Determine the [x, y] coordinate at the center of the cell enclosing the given text.  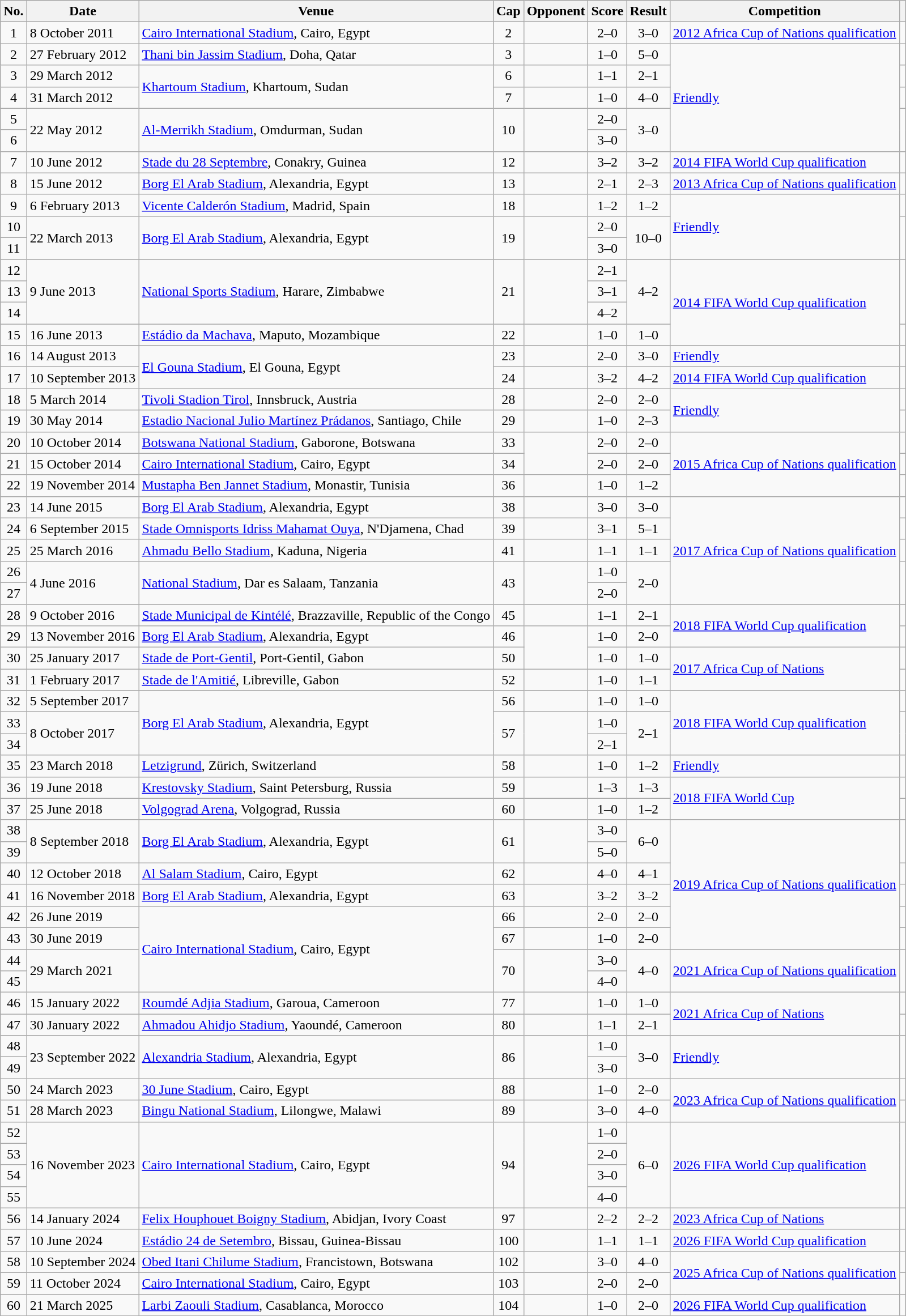
104 [508, 1305]
13 November 2016 [83, 637]
15 January 2022 [83, 1003]
4 [14, 97]
10 October 2014 [83, 442]
11 October 2024 [83, 1283]
Stade Omnisports Idriss Mahamat Ouya, N'Djamena, Chad [316, 529]
2013 Africa Cup of Nations qualification [784, 184]
9 June 2013 [83, 292]
Cap [508, 11]
9 October 2016 [83, 615]
2019 Africa Cup of Nations qualification [784, 884]
Thani bin Jassim Stadium, Doha, Qatar [316, 54]
2017 Africa Cup of Nations [784, 669]
77 [508, 1003]
62 [508, 874]
49 [14, 1068]
Vicente Calderón Stadium, Madrid, Spain [316, 205]
Khartoum Stadium, Khartoum, Sudan [316, 87]
2021 Africa Cup of Nations [784, 1014]
16 June 2013 [83, 335]
54 [14, 1176]
14 [14, 313]
2017 Africa Cup of Nations qualification [784, 550]
Estádio 24 de Setembro, Bissau, Guinea-Bissau [316, 1240]
8 October 2017 [83, 734]
National Stadium, Dar es Salaam, Tanzania [316, 582]
Stade de l'Amitié, Libreville, Gabon [316, 680]
53 [14, 1154]
5 [14, 119]
103 [508, 1283]
51 [14, 1111]
Letzigrund, Zürich, Switzerland [316, 766]
30 June 2019 [83, 938]
5 September 2017 [83, 701]
10 June 2024 [83, 1240]
Stade Municipal de Kintélé, Brazzaville, Republic of the Congo [316, 615]
2018 FIFA World Cup [784, 798]
Mustapha Ben Jannet Stadium, Monastir, Tunisia [316, 485]
22 May 2012 [83, 130]
10 September 2024 [83, 1262]
10–0 [648, 237]
27 February 2012 [83, 54]
26 June 2019 [83, 917]
Stade du 28 Septembre, Conakry, Guinea [316, 162]
Ahmadou Ahidjo Stadium, Yaoundé, Cameroon [316, 1025]
19 November 2014 [83, 485]
Volgograd Arena, Volgograd, Russia [316, 809]
Venue [316, 11]
25 June 2018 [83, 809]
67 [508, 938]
22 March 2013 [83, 237]
5 March 2014 [83, 399]
Al-Merrikh Stadium, Omdurman, Sudan [316, 130]
15 October 2014 [83, 464]
Result [648, 11]
14 August 2013 [83, 356]
National Sports Stadium, Harare, Zimbabwe [316, 292]
4 June 2016 [83, 582]
Ahmadu Bello Stadium, Kaduna, Nigeria [316, 550]
17 [14, 378]
30 May 2014 [83, 421]
30 [14, 658]
30 January 2022 [83, 1025]
12 October 2018 [83, 874]
2023 Africa Cup of Nations [784, 1219]
Larbi Zaouli Stadium, Casablanca, Morocco [316, 1305]
10 September 2013 [83, 378]
94 [508, 1165]
27 [14, 593]
102 [508, 1262]
61 [508, 841]
25 [14, 550]
28 March 2023 [83, 1111]
Botswana National Stadium, Gaborone, Botswana [316, 442]
63 [508, 895]
1 [14, 33]
El Gouna Stadium, El Gouna, Egypt [316, 367]
80 [508, 1025]
26 [14, 572]
23 March 2018 [83, 766]
37 [14, 809]
32 [14, 701]
47 [14, 1025]
30 June Stadium, Cairo, Egypt [316, 1089]
Bingu National Stadium, Lilongwe, Malawi [316, 1111]
24 March 2023 [83, 1089]
66 [508, 917]
23 September 2022 [83, 1057]
Krestovsky Stadium, Saint Petersburg, Russia [316, 787]
86 [508, 1057]
16 [14, 356]
8 [14, 184]
31 March 2012 [83, 97]
70 [508, 971]
10 June 2012 [83, 162]
8 September 2018 [83, 841]
Al Salam Stadium, Cairo, Egypt [316, 874]
2021 Africa Cup of Nations qualification [784, 971]
11 [14, 248]
Tivoli Stadion Tirol, Innsbruck, Austria [316, 399]
19 June 2018 [83, 787]
44 [14, 960]
31 [14, 680]
35 [14, 766]
16 November 2023 [83, 1165]
25 March 2016 [83, 550]
55 [14, 1197]
29 March 2021 [83, 971]
20 [14, 442]
2012 Africa Cup of Nations qualification [784, 33]
Roumdé Adjia Stadium, Garoua, Cameroon [316, 1003]
14 June 2015 [83, 507]
Competition [784, 11]
Alexandria Stadium, Alexandria, Egypt [316, 1057]
42 [14, 917]
88 [508, 1089]
Date [83, 11]
Felix Houphouet Boigny Stadium, Abidjan, Ivory Coast [316, 1219]
25 January 2017 [83, 658]
6 September 2015 [83, 529]
1 February 2017 [83, 680]
No. [14, 11]
48 [14, 1046]
21 March 2025 [83, 1305]
9 [14, 205]
6 February 2013 [83, 205]
29 March 2012 [83, 76]
14 January 2024 [83, 1219]
15 June 2012 [83, 184]
100 [508, 1240]
Estádio da Machava, Maputo, Mozambique [316, 335]
89 [508, 1111]
2015 Africa Cup of Nations qualification [784, 464]
8 October 2011 [83, 33]
Obed Itani Chilume Stadium, Francistown, Botswana [316, 1262]
97 [508, 1219]
Estadio Nacional Julio Martínez Prádanos, Santiago, Chile [316, 421]
5–1 [648, 529]
2025 Africa Cup of Nations qualification [784, 1272]
2023 Africa Cup of Nations qualification [784, 1100]
16 November 2018 [83, 895]
15 [14, 335]
4–1 [648, 874]
Score [607, 11]
Opponent [556, 11]
Stade de Port-Gentil, Port-Gentil, Gabon [316, 658]
40 [14, 874]
